Extract the [x, y] coordinate from the center of the cell holding the provided text.  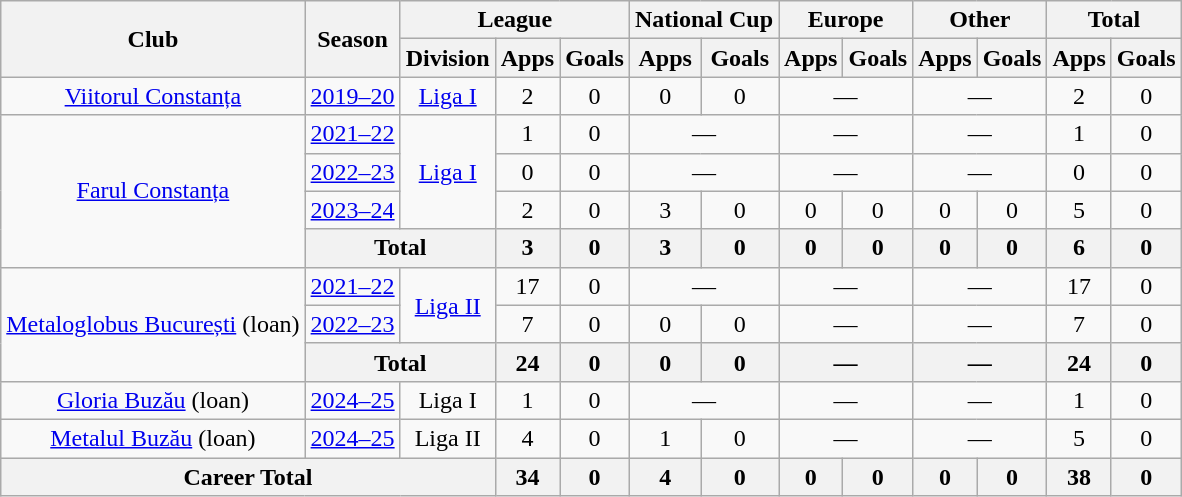
Metalul Buzău (loan) [153, 438]
Club [153, 39]
Europe [846, 20]
6 [1079, 248]
Gloria Buzău (loan) [153, 400]
2023–24 [352, 210]
National Cup [704, 20]
Farul Constanța [153, 191]
Season [352, 39]
Other [980, 20]
League [514, 20]
38 [1079, 477]
2019–20 [352, 96]
Metaloglobus București (loan) [153, 324]
Career Total [248, 477]
Viitorul Constanța [153, 96]
34 [527, 477]
Division [448, 58]
